Detect which cell encompasses the target text, then output its [X, Y] center coordinate. 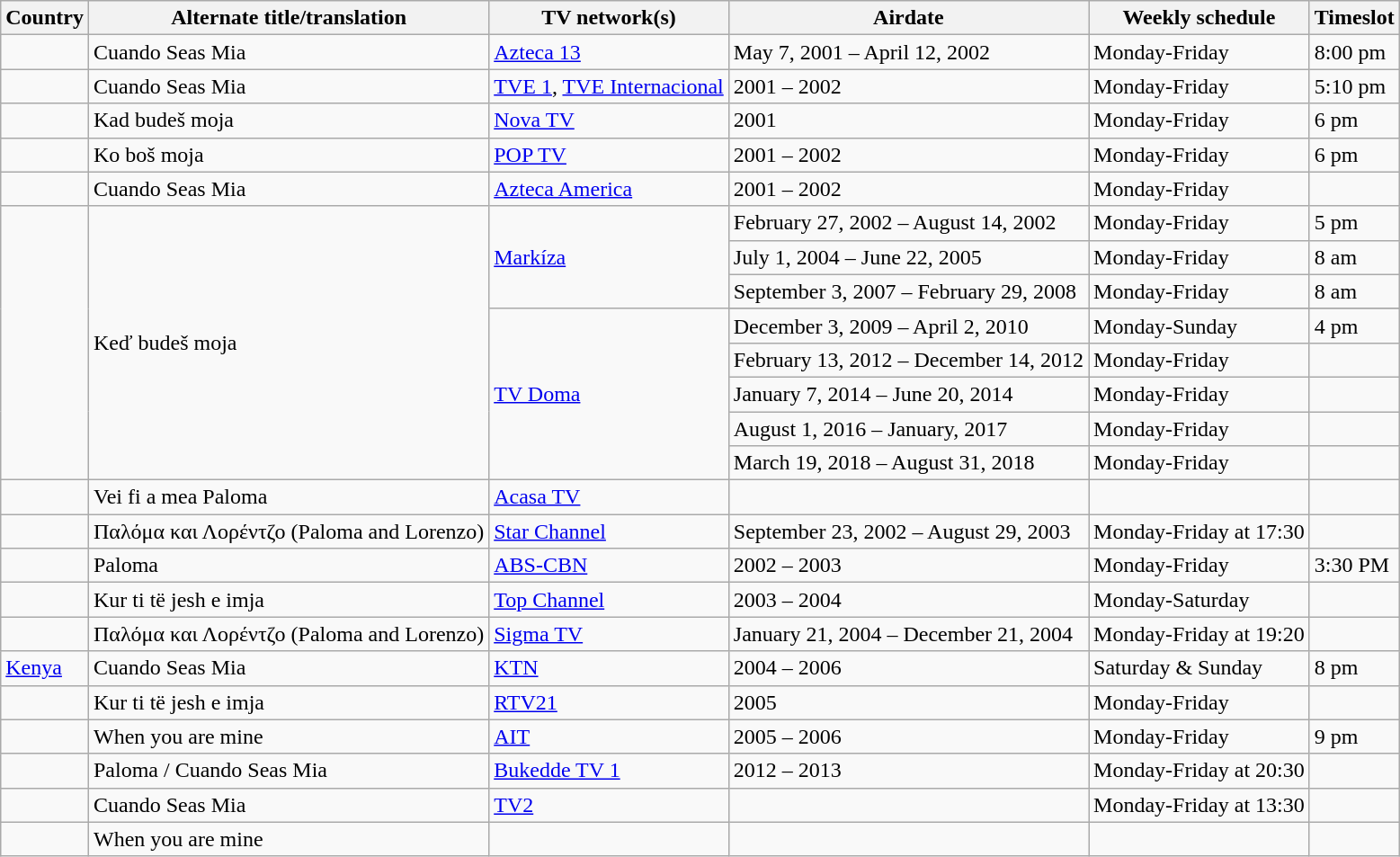
Keď budeš moja [288, 343]
Sigma TV [610, 634]
Vei fi a mea Paloma [288, 497]
Nova TV [610, 121]
Paloma [288, 566]
August 1, 2016 – January, 2017 [908, 429]
2004 – 2006 [908, 668]
4 pm [1354, 326]
Acasa TV [610, 497]
Monday-Friday at 20:30 [1199, 771]
May 7, 2001 – April 12, 2002 [908, 52]
2012 – 2013 [908, 771]
TV2 [610, 805]
February 13, 2012 – December 14, 2012 [908, 360]
Ko boš moja [288, 155]
Alternate title/translation [288, 18]
Star Channel [610, 531]
2003 – 2004 [908, 600]
Top Channel [610, 600]
2002 – 2003 [908, 566]
Country [45, 18]
RTV21 [610, 702]
8:00 pm [1354, 52]
8 pm [1354, 668]
Saturday & Sunday [1199, 668]
January 21, 2004 – December 21, 2004 [908, 634]
March 19, 2018 – August 31, 2018 [908, 463]
Monday-Friday at 17:30 [1199, 531]
ABS-CBN [610, 566]
Timeslot [1354, 18]
Monday-Friday at 19:20 [1199, 634]
July 1, 2004 – June 22, 2005 [908, 257]
September 23, 2002 – August 29, 2003 [908, 531]
December 3, 2009 – April 2, 2010 [908, 326]
Kad budeš moja [288, 121]
5 pm [1354, 223]
Monday-Sunday [1199, 326]
2001 [908, 121]
Azteca America [610, 189]
Paloma / Cuando Seas Mia [288, 771]
Kenya [45, 668]
TV network(s) [610, 18]
Monday-Friday at 13:30 [1199, 805]
Airdate [908, 18]
5:10 pm [1354, 86]
September 3, 2007 – February 29, 2008 [908, 291]
Monday-Saturday [1199, 600]
February 27, 2002 – August 14, 2002 [908, 223]
January 7, 2014 – June 20, 2014 [908, 394]
Weekly schedule [1199, 18]
2005 [908, 702]
TVE 1, TVE Internacional [610, 86]
3:30 PM [1354, 566]
KTN [610, 668]
Azteca 13 [610, 52]
Bukedde TV 1 [610, 771]
AIT [610, 736]
2005 – 2006 [908, 736]
9 pm [1354, 736]
POP TV [610, 155]
Markíza [610, 257]
TV Doma [610, 394]
